Locate the cell with the specified text and output its (X, Y) center coordinate. 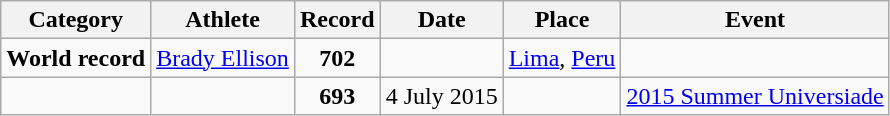
702 (337, 58)
693 (337, 96)
Place (562, 20)
Brady Ellison (223, 58)
World record (76, 58)
4 July 2015 (442, 96)
Lima, Peru (562, 58)
Athlete (223, 20)
2015 Summer Universiade (755, 96)
Date (442, 20)
Record (337, 20)
Event (755, 20)
Category (76, 20)
